From the cell containing the given text, extract its center point as (x, y) coordinate. 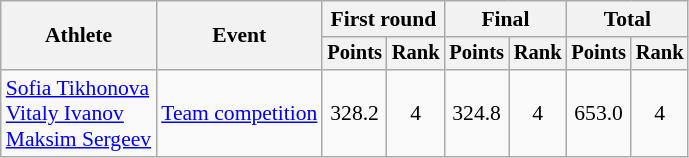
Final (505, 19)
First round (383, 19)
Team competition (239, 114)
653.0 (598, 114)
328.2 (354, 114)
Total (627, 19)
324.8 (476, 114)
Athlete (78, 36)
Event (239, 36)
Sofia TikhonovaVitaly IvanovMaksim Sergeev (78, 114)
